Detect which cell encompasses the target text, then output its (X, Y) center coordinate. 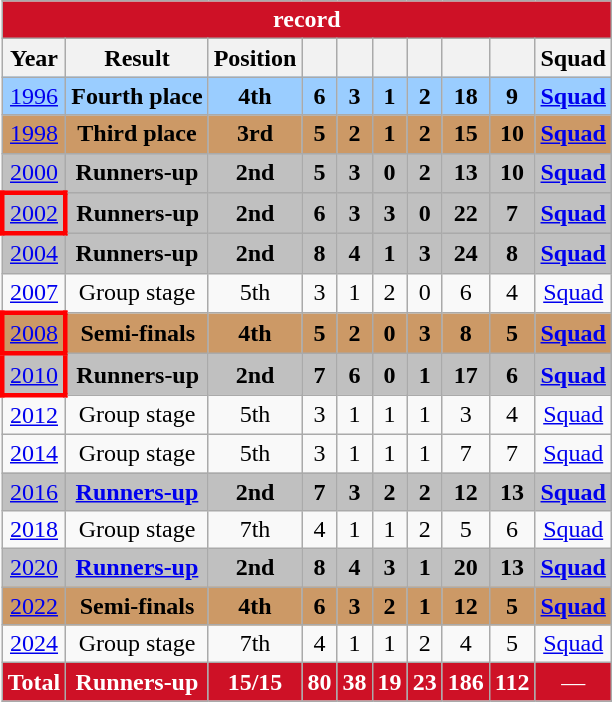
19 (390, 682)
18 (466, 96)
38 (354, 682)
15/15 (255, 682)
record (306, 20)
1998 (34, 134)
2004 (34, 254)
Fourth place (137, 96)
2002 (34, 214)
2007 (34, 293)
2024 (34, 644)
2018 (34, 530)
17 (466, 374)
23 (424, 682)
2014 (34, 453)
Result (137, 58)
2016 (34, 491)
2010 (34, 374)
Position (255, 58)
Year (34, 58)
1996 (34, 96)
9 (512, 96)
— (573, 682)
15 (466, 134)
2022 (34, 606)
186 (466, 682)
3rd (255, 134)
2012 (34, 415)
112 (512, 682)
Total (34, 682)
80 (320, 682)
Third place (137, 134)
24 (466, 254)
2000 (34, 173)
22 (466, 214)
2020 (34, 568)
20 (466, 568)
2008 (34, 334)
